Output the [x, y] coordinate of the center of the cell containing the given text.  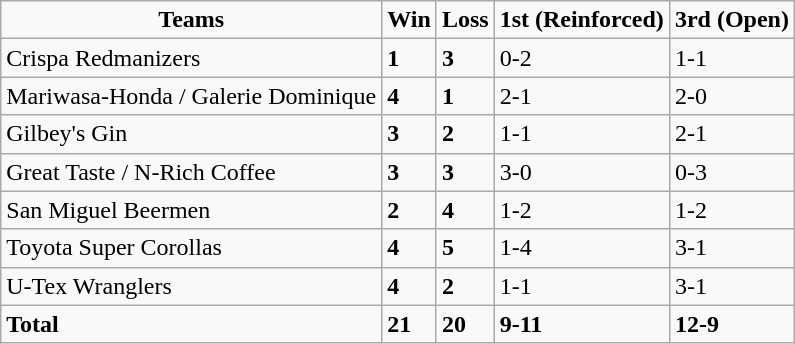
0-3 [732, 172]
Great Taste / N-Rich Coffee [192, 172]
12-9 [732, 324]
21 [410, 324]
0-2 [582, 58]
Mariwasa-Honda / Galerie Dominique [192, 96]
20 [465, 324]
Win [410, 20]
1st (Reinforced) [582, 20]
3rd (Open) [732, 20]
Loss [465, 20]
Toyota Super Corollas [192, 248]
Total [192, 324]
5 [465, 248]
Teams [192, 20]
San Miguel Beermen [192, 210]
Gilbey's Gin [192, 134]
Crispa Redmanizers [192, 58]
1-4 [582, 248]
U-Tex Wranglers [192, 286]
9-11 [582, 324]
2-0 [732, 96]
3-0 [582, 172]
